Find where the given text appears and provide that cell's center as (x, y) coordinate. 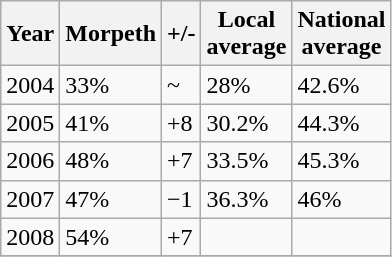
Morpeth (111, 34)
+8 (182, 123)
2004 (30, 85)
2006 (30, 161)
2007 (30, 199)
+/- (182, 34)
2005 (30, 123)
47% (111, 199)
54% (111, 237)
45.3% (342, 161)
30.2% (246, 123)
28% (246, 85)
Localaverage (246, 34)
46% (342, 199)
~ (182, 85)
Nationalaverage (342, 34)
Year (30, 34)
33.5% (246, 161)
−1 (182, 199)
44.3% (342, 123)
2008 (30, 237)
42.6% (342, 85)
36.3% (246, 199)
41% (111, 123)
48% (111, 161)
33% (111, 85)
